Search for the cell housing the specified text and yield its (x, y) center coordinate. 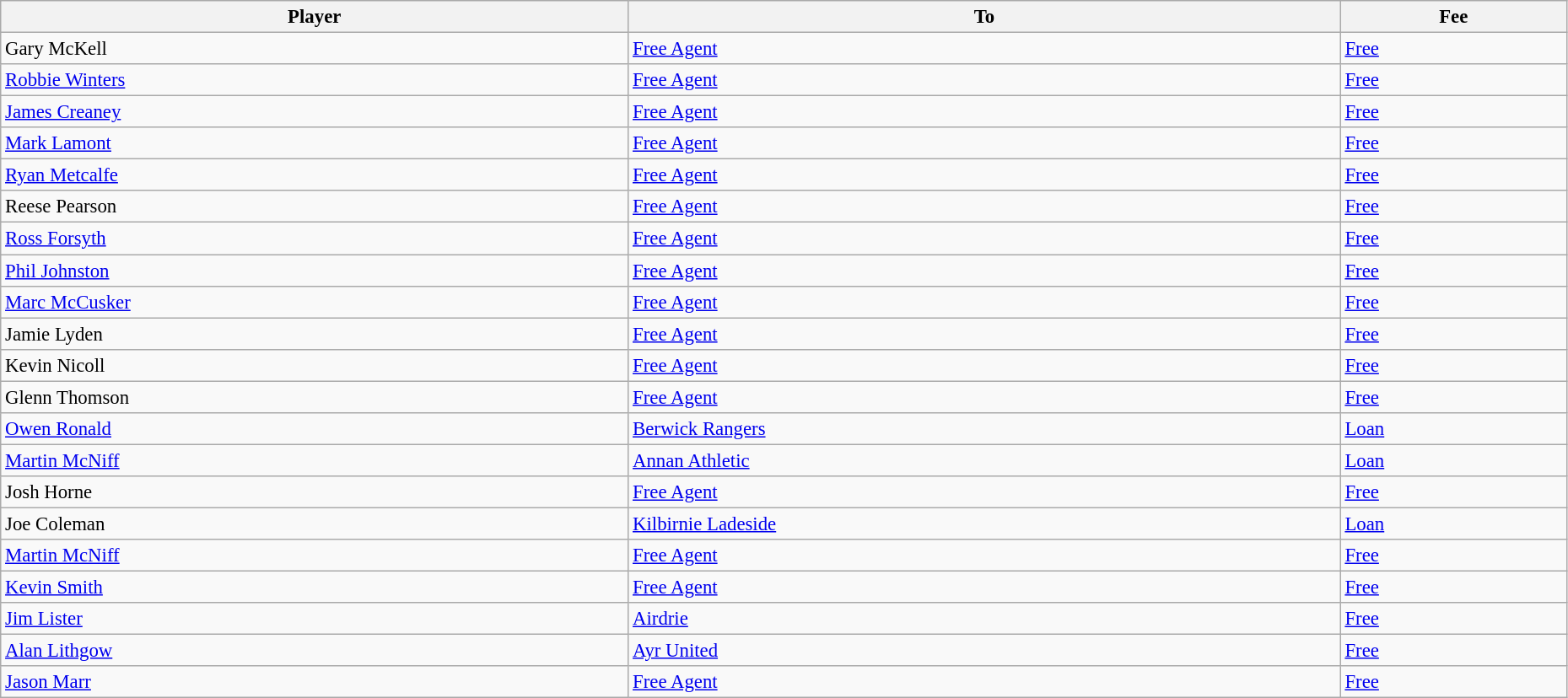
Glenn Thomson (315, 397)
To (984, 17)
Kilbirnie Ladeside (984, 523)
Phil Johnston (315, 271)
James Creaney (315, 112)
Fee (1453, 17)
Mark Lamont (315, 143)
Berwick Rangers (984, 429)
Ryan Metcalfe (315, 175)
Ross Forsyth (315, 239)
Robbie Winters (315, 80)
Kevin Nicoll (315, 365)
Airdrie (984, 619)
Josh Horne (315, 492)
Annan Athletic (984, 460)
Joe Coleman (315, 523)
Jamie Lyden (315, 334)
Jim Lister (315, 619)
Alan Lithgow (315, 651)
Reese Pearson (315, 207)
Marc McCusker (315, 302)
Player (315, 17)
Ayr United (984, 651)
Owen Ronald (315, 429)
Jason Marr (315, 682)
Gary McKell (315, 49)
Kevin Smith (315, 588)
